Return [x, y] of the center of cell containing provided text 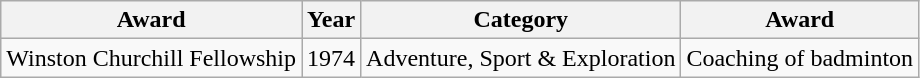
Category [521, 20]
Year [332, 20]
Coaching of badminton [800, 58]
1974 [332, 58]
Winston Churchill Fellowship [152, 58]
Adventure, Sport & Exploration [521, 58]
